Extract the (X, Y) coordinate from the center of the cell holding the provided text.  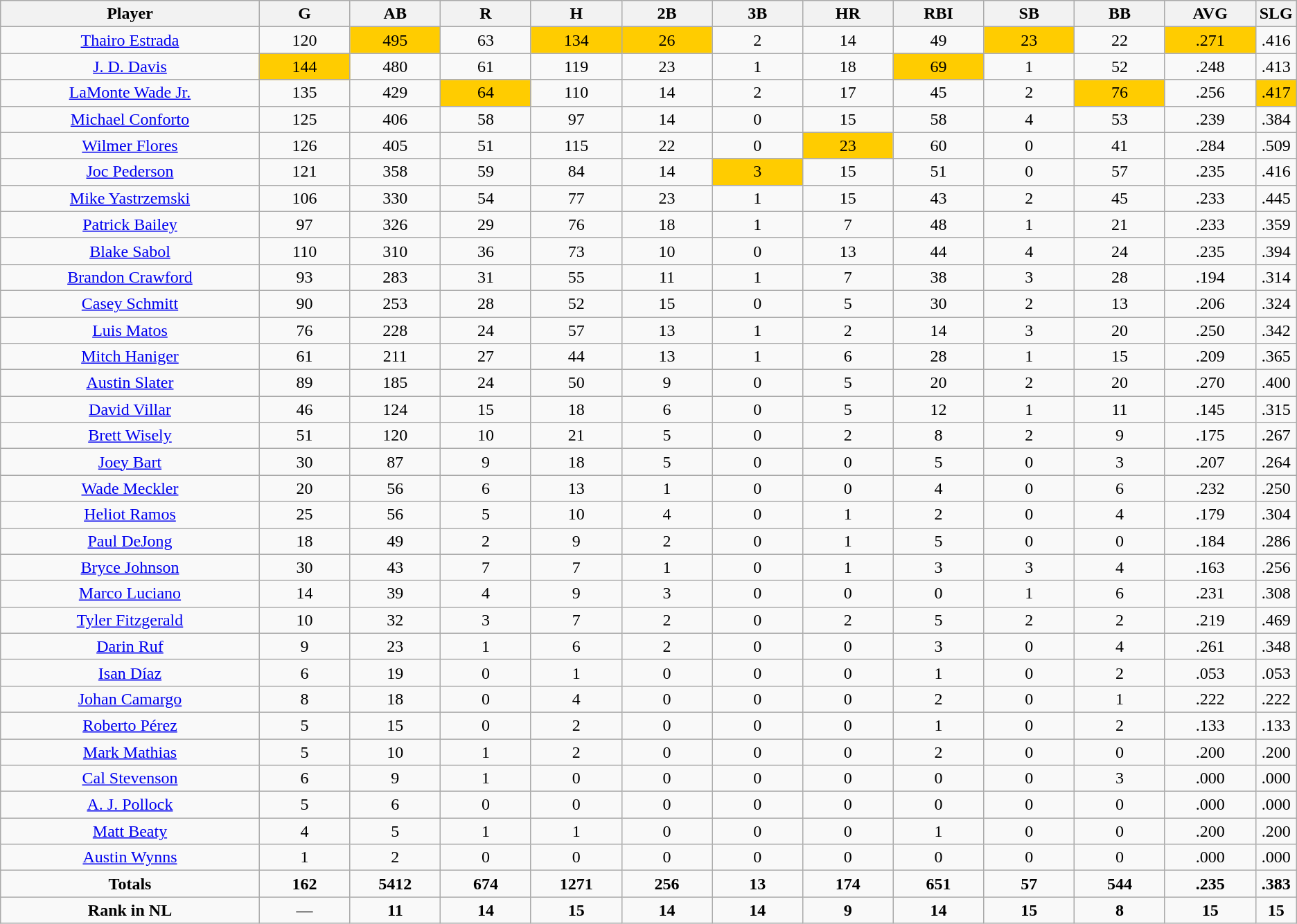
38 (938, 277)
77 (576, 198)
HR (848, 14)
55 (576, 277)
SB (1030, 14)
12 (938, 409)
Mike Yastrzemski (130, 198)
69 (938, 66)
.231 (1210, 594)
SLG (1276, 14)
.394 (1276, 251)
.324 (1276, 303)
32 (395, 620)
256 (667, 884)
.239 (1210, 119)
480 (395, 66)
89 (305, 383)
53 (1120, 119)
Blake Sabol (130, 251)
.314 (1276, 277)
.264 (1276, 462)
J. D. Davis (130, 66)
Matt Beaty (130, 831)
39 (395, 594)
.271 (1210, 40)
.163 (1210, 567)
Cal Stevenson (130, 779)
544 (1120, 884)
25 (305, 515)
90 (305, 303)
.315 (1276, 409)
.413 (1276, 66)
406 (395, 119)
495 (395, 40)
Wade Meckler (130, 488)
17 (848, 93)
.194 (1210, 277)
H (576, 14)
429 (395, 93)
.284 (1210, 145)
Casey Schmitt (130, 303)
3B (758, 14)
.261 (1210, 646)
.179 (1210, 515)
.365 (1276, 357)
Paul DeJong (130, 541)
.184 (1210, 541)
Thairo Estrada (130, 40)
.232 (1210, 488)
26 (667, 40)
211 (395, 357)
Darin Ruf (130, 646)
29 (486, 224)
.509 (1276, 145)
36 (486, 251)
Player (130, 14)
50 (576, 383)
135 (305, 93)
228 (395, 330)
G (305, 14)
358 (395, 172)
BB (1120, 14)
73 (576, 251)
124 (395, 409)
48 (938, 224)
185 (395, 383)
41 (1120, 145)
.304 (1276, 515)
125 (305, 119)
Joey Bart (130, 462)
.209 (1210, 357)
19 (395, 673)
106 (305, 198)
1271 (576, 884)
46 (305, 409)
.359 (1276, 224)
Roberto Pérez (130, 725)
AVG (1210, 14)
59 (486, 172)
.308 (1276, 594)
651 (938, 884)
Rank in NL (130, 910)
.267 (1276, 436)
.175 (1210, 436)
87 (395, 462)
283 (395, 277)
5412 (395, 884)
.469 (1276, 620)
Heliot Ramos (130, 515)
162 (305, 884)
.417 (1276, 93)
.445 (1276, 198)
.207 (1210, 462)
31 (486, 277)
174 (848, 884)
— (305, 910)
121 (305, 172)
R (486, 14)
Luis Matos (130, 330)
Austin Slater (130, 383)
60 (938, 145)
134 (576, 40)
.342 (1276, 330)
.219 (1210, 620)
Marco Luciano (130, 594)
Austin Wynns (130, 858)
A. J. Pollock (130, 805)
310 (395, 251)
27 (486, 357)
Patrick Bailey (130, 224)
Mark Mathias (130, 752)
115 (576, 145)
Michael Conforto (130, 119)
126 (305, 145)
2B (667, 14)
330 (395, 198)
.270 (1210, 383)
.383 (1276, 884)
.248 (1210, 66)
93 (305, 277)
54 (486, 198)
674 (486, 884)
.286 (1276, 541)
405 (395, 145)
David Villar (130, 409)
Johan Camargo (130, 699)
326 (395, 224)
Bryce Johnson (130, 567)
.206 (1210, 303)
AB (395, 14)
119 (576, 66)
Wilmer Flores (130, 145)
.348 (1276, 646)
64 (486, 93)
Mitch Haniger (130, 357)
Totals (130, 884)
LaMonte Wade Jr. (130, 93)
.384 (1276, 119)
Tyler Fitzgerald (130, 620)
253 (395, 303)
RBI (938, 14)
Joc Pederson (130, 172)
63 (486, 40)
84 (576, 172)
144 (305, 66)
Isan Díaz (130, 673)
Brett Wisely (130, 436)
.400 (1276, 383)
.145 (1210, 409)
Brandon Crawford (130, 277)
